Extract the [X, Y] coordinate from the center of the cell holding the provided text.  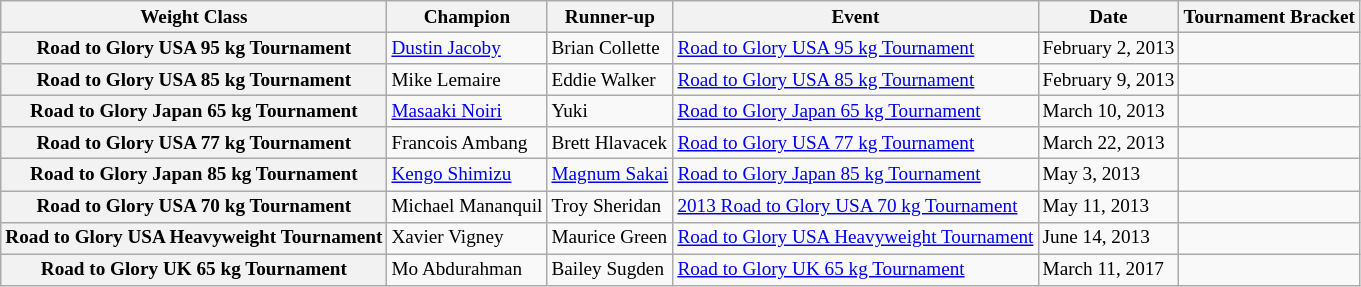
March 10, 2013 [1108, 111]
Brett Hlavacek [610, 143]
Bailey Sugden [610, 270]
Dustin Jacoby [467, 48]
Brian Collette [610, 48]
Mo Abdurahman [467, 270]
Weight Class [194, 17]
May 11, 2013 [1108, 206]
Maurice Green [610, 238]
Michael Mananquil [467, 206]
Tournament Bracket [1270, 17]
March 11, 2017 [1108, 270]
Date [1108, 17]
2013 Road to Glory USA 70 kg Tournament [856, 206]
Troy Sheridan [610, 206]
June 14, 2013 [1108, 238]
February 2, 2013 [1108, 48]
Xavier Vigney [467, 238]
Magnum Sakai [610, 175]
February 9, 2013 [1108, 80]
Champion [467, 17]
Eddie Walker [610, 80]
Masaaki Noiri [467, 111]
Francois Ambang [467, 143]
Event [856, 17]
Runner-up [610, 17]
Road to Glory USA 70 kg Tournament [194, 206]
Kengo Shimizu [467, 175]
Yuki [610, 111]
March 22, 2013 [1108, 143]
Mike Lemaire [467, 80]
May 3, 2013 [1108, 175]
